Locate the cell with the specified text and output its [x, y] center coordinate. 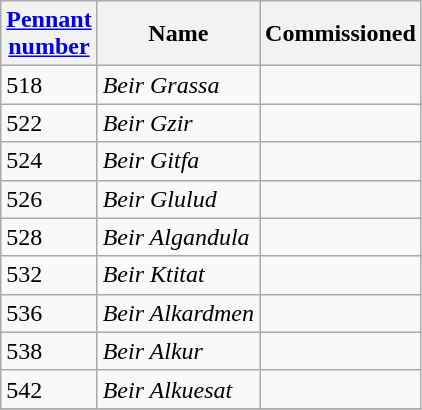
536 [49, 313]
522 [49, 123]
532 [49, 275]
Beir Alkardmen [178, 313]
526 [49, 199]
Beir Gitfa [178, 161]
Name [178, 34]
Pennantnumber [49, 34]
Beir Alkur [178, 351]
528 [49, 237]
518 [49, 85]
Beir Grassa [178, 85]
Commissioned [341, 34]
Beir Gzir [178, 123]
Beir Algandula [178, 237]
524 [49, 161]
Beir Glulud [178, 199]
538 [49, 351]
542 [49, 389]
Beir Ktitat [178, 275]
Beir Alkuesat [178, 389]
